Determine the [X, Y] coordinate at the center of the cell enclosing the given text.  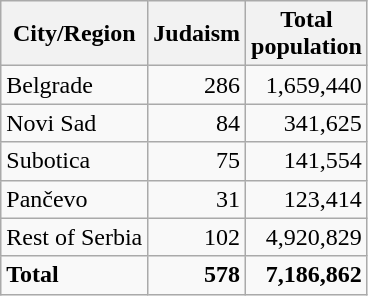
Totalpopulation [307, 34]
Belgrade [74, 85]
141,554 [307, 161]
75 [197, 161]
Judaism [197, 34]
Rest of Serbia [74, 237]
Subotica [74, 161]
102 [197, 237]
City/Region [74, 34]
4,920,829 [307, 237]
84 [197, 123]
Novi Sad [74, 123]
286 [197, 85]
1,659,440 [307, 85]
Total [74, 275]
578 [197, 275]
31 [197, 199]
Pančevo [74, 199]
7,186,862 [307, 275]
123,414 [307, 199]
341,625 [307, 123]
